From the cell containing the given text, extract its center point as [X, Y] coordinate. 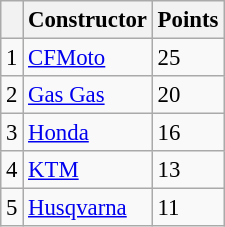
Honda [88, 133]
16 [188, 133]
13 [188, 170]
CFMoto [88, 58]
20 [188, 95]
25 [188, 58]
4 [12, 170]
2 [12, 95]
Points [188, 20]
3 [12, 133]
11 [188, 208]
Constructor [88, 20]
Gas Gas [88, 95]
5 [12, 208]
Husqvarna [88, 208]
KTM [88, 170]
1 [12, 58]
